Detect which cell encompasses the target text, then output its (x, y) center coordinate. 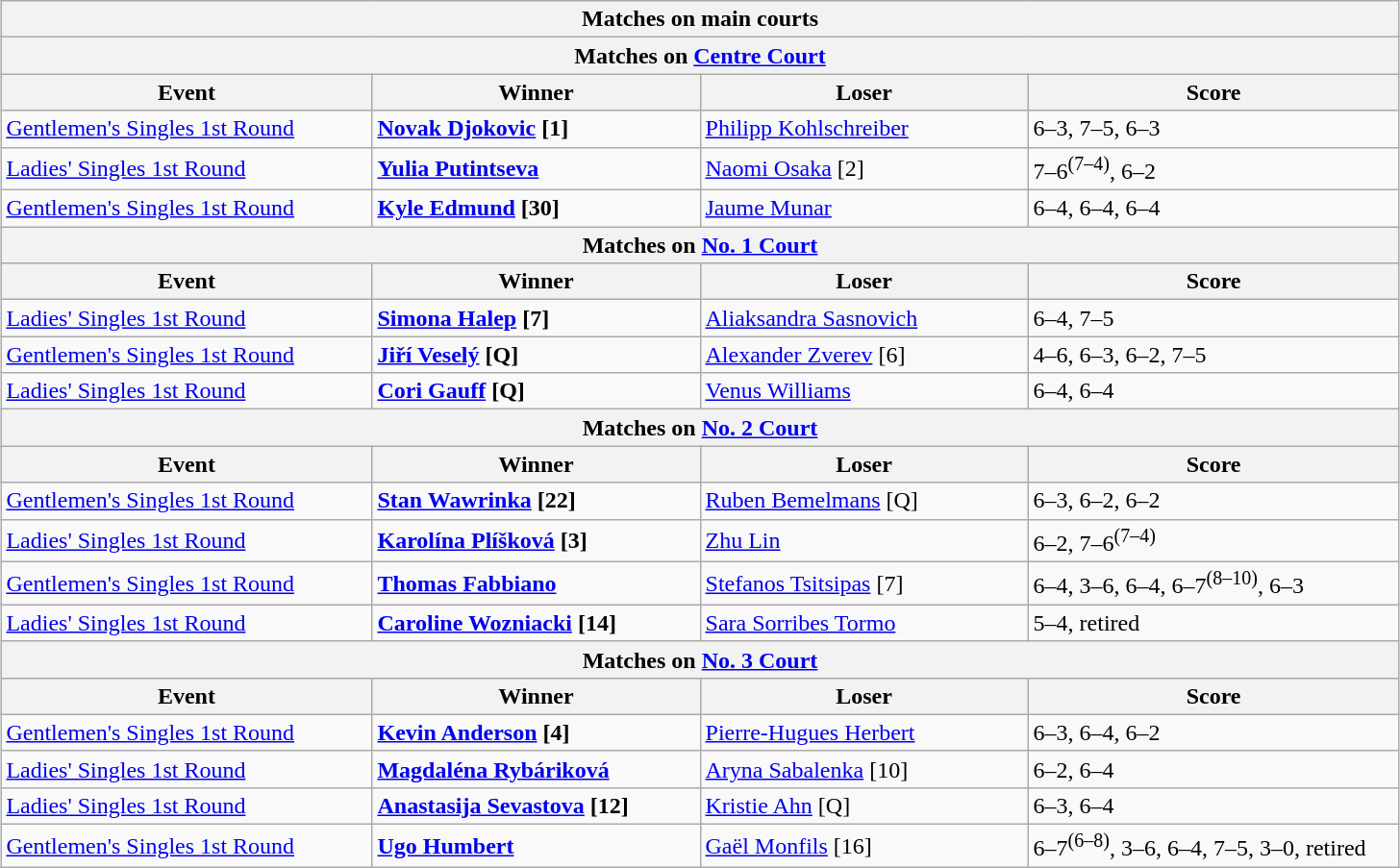
Philipp Kohlschreiber (863, 129)
Aryna Sabalenka [10] (863, 769)
6–4, 3–6, 6–4, 6–7(8–10), 6–3 (1213, 584)
Anastasija Sevastova [12] (537, 806)
7–6(7–4), 6–2 (1213, 169)
4–6, 6–3, 6–2, 7–5 (1213, 355)
6–3, 6–2, 6–2 (1213, 501)
6–4, 6–4 (1213, 391)
Gaël Monfils [16] (863, 846)
Stefanos Tsitsipas [7] (863, 584)
Stan Wawrinka [22] (537, 501)
Matches on No. 1 Court (700, 245)
Thomas Fabbiano (537, 584)
6–2, 7–6(7–4) (1213, 540)
Kristie Ahn [Q] (863, 806)
Simona Halep [7] (537, 318)
Ugo Humbert (537, 846)
Magdaléna Rybáriková (537, 769)
Ruben Bemelmans [Q] (863, 501)
Matches on No. 3 Court (700, 659)
Venus Williams (863, 391)
6–3, 6–4 (1213, 806)
Jaume Munar (863, 209)
Novak Djokovic [1] (537, 129)
Yulia Putintseva (537, 169)
Matches on main courts (700, 19)
Caroline Wozniacki [14] (537, 623)
Kyle Edmund [30] (537, 209)
Aliaksandra Sasnovich (863, 318)
5–4, retired (1213, 623)
6–3, 7–5, 6–3 (1213, 129)
Karolína Plíšková [3] (537, 540)
6–4, 6–4, 6–4 (1213, 209)
Pierre-Hugues Herbert (863, 732)
Zhu Lin (863, 540)
6–2, 6–4 (1213, 769)
Matches on Centre Court (700, 56)
Naomi Osaka [2] (863, 169)
6–7(6–8), 3–6, 6–4, 7–5, 3–0, retired (1213, 846)
Cori Gauff [Q] (537, 391)
Kevin Anderson [4] (537, 732)
6–3, 6–4, 6–2 (1213, 732)
Matches on No. 2 Court (700, 428)
Alexander Zverev [6] (863, 355)
Sara Sorribes Tormo (863, 623)
Jiří Veselý [Q] (537, 355)
6–4, 7–5 (1213, 318)
